Scan for the cell matching the given text and deliver its [X, Y] coordinate at center. 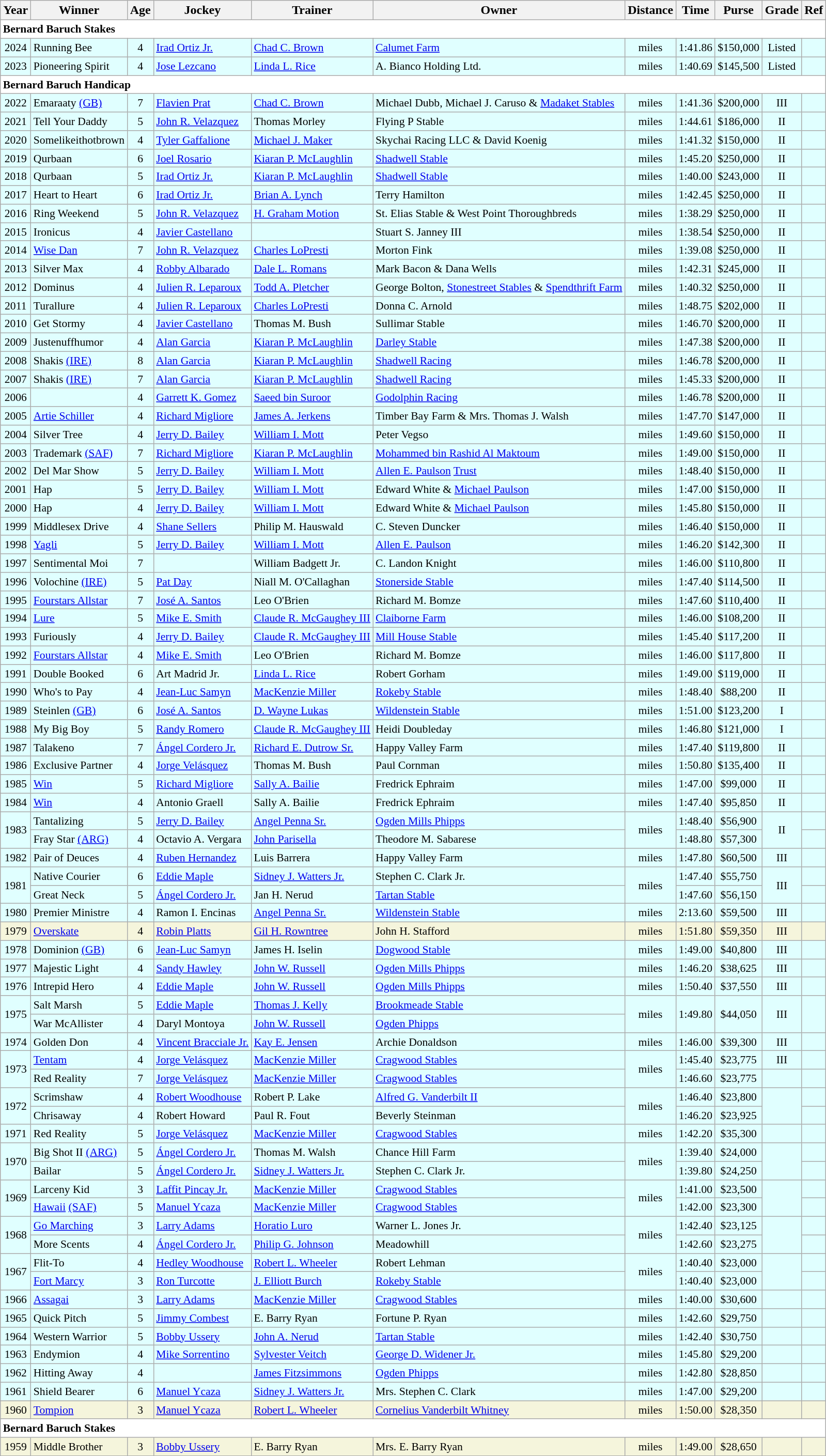
1:48.75 [695, 305]
1981 [15, 886]
Robert Howard [202, 1116]
Yagli [79, 545]
1988 [15, 729]
Assagai [79, 1299]
$147,000 [739, 416]
Alfred G. Vanderbilt II [499, 1097]
Ron Turcotte [202, 1281]
Time [695, 10]
1:41.36 [695, 103]
Robert Lehman [499, 1263]
1:45.20 [695, 158]
Sandy Hawley [202, 968]
A. Bianco Holding Ltd. [499, 66]
James A. Jerkens [312, 416]
Art Madrid Jr. [202, 674]
Fort Marcy [79, 1281]
Get Stormy [79, 324]
1:42.00 [695, 1207]
Bernard Baruch Handicap [413, 85]
Mill House Stable [499, 637]
James H. Iselin [312, 950]
$114,500 [739, 582]
1:39.80 [695, 1171]
Godolphin Racing [499, 397]
Flying P Stable [499, 121]
$23,275 [739, 1244]
1:44.61 [695, 121]
Tompion [79, 1410]
My Big Boy [79, 729]
1:41.00 [695, 1189]
$37,550 [739, 986]
$95,850 [739, 802]
Michael Dubb, Michael J. Caruso & Madaket Stables [499, 103]
2011 [15, 305]
Ironicus [79, 232]
Beverly Steinman [499, 1116]
H. Graham Motion [312, 213]
$59,350 [739, 931]
1:41.86 [695, 48]
Allen E. Paulson Trust [499, 471]
Pair of Deuces [79, 858]
Philip G. Johnson [312, 1244]
Tell Your Daddy [79, 121]
Endymion [79, 1355]
1995 [15, 600]
Thomas Morley [312, 121]
Dale L. Romans [312, 269]
Exclusive Partner [79, 766]
Scrimshaw [79, 1097]
1:51.00 [695, 710]
Winner [79, 10]
Kay E. Jensen [312, 1042]
1972 [15, 1106]
Tantalizing [79, 821]
Jockey [202, 10]
$121,000 [739, 729]
2021 [15, 121]
2004 [15, 435]
Double Booked [79, 674]
Warner L. Jones Jr. [499, 1226]
1967 [15, 1272]
1982 [15, 858]
Thomas M. Walsh [312, 1152]
$117,800 [739, 655]
1:49.60 [695, 435]
Brookmeade Stable [499, 1005]
$56,150 [739, 894]
Meadowhill [499, 1244]
1:46.60 [695, 1078]
1975 [15, 1014]
St. Elias Stable & West Point Thoroughbreds [499, 213]
$108,200 [739, 618]
Jan H. Nerud [312, 894]
1960 [15, 1410]
Calumet Farm [499, 48]
$30,750 [739, 1336]
$23,500 [739, 1189]
$119,800 [739, 747]
Stuart S. Janney III [499, 232]
1996 [15, 582]
Mrs. E. Barry Ryan [499, 1447]
1:47.38 [695, 342]
Bailar [79, 1171]
1971 [15, 1134]
Paul Cornman [499, 766]
$24,250 [739, 1171]
More Scents [79, 1244]
Shane Sellers [202, 526]
1990 [15, 692]
Year [15, 10]
J. Elliott Burch [312, 1281]
Dominion (GB) [79, 950]
Wise Dan [79, 250]
Pat Day [202, 582]
John H. Stafford [499, 931]
2020 [15, 140]
$28,350 [739, 1410]
Who's to Pay [79, 692]
Sentimental Moi [79, 563]
Robert P. Lake [312, 1097]
$39,300 [739, 1042]
$28,850 [739, 1373]
1989 [15, 710]
Western Warrior [79, 1336]
2003 [15, 453]
Niall M. O'Callaghan [312, 582]
Chance Hill Farm [499, 1152]
1959 [15, 1447]
1:47.70 [695, 416]
2008 [15, 361]
Joel Rosario [202, 158]
Mike Sorrentino [202, 1355]
Todd A. Pletcher [312, 287]
Native Courier [79, 876]
Intrepid Hero [79, 986]
2006 [15, 397]
Justenuffhumor [79, 342]
Darley Stable [499, 342]
Purse [739, 10]
Shield Bearer [79, 1391]
Hawaii (SAF) [79, 1207]
$135,400 [739, 766]
Distance [651, 10]
Somelikeithotbrown [79, 140]
$23,925 [739, 1116]
Talakeno [79, 747]
1974 [15, 1042]
$186,000 [739, 121]
Skychai Racing LLC & David Koenig [499, 140]
John Parisella [312, 839]
1:48.80 [695, 839]
Michael J. Maker [312, 140]
$24,000 [739, 1152]
Daryl Montoya [202, 1024]
$123,200 [739, 710]
1998 [15, 545]
Gil H. Rowntree [312, 931]
Owner [499, 10]
Trainer [312, 10]
Dogwood Stable [499, 950]
Overskate [79, 931]
Theodore M. Sabarese [499, 839]
$142,300 [739, 545]
Paul R. Fout [312, 1116]
Big Shot II (ARG) [79, 1152]
Horatio Luro [312, 1226]
1993 [15, 637]
Antonio Graell [202, 802]
C. Landon Knight [499, 563]
Sylvester Veitch [312, 1355]
Brian A. Lynch [312, 195]
Ring Weekend [79, 213]
Age [141, 10]
William Badgett Jr. [312, 563]
Emaraaty (GB) [79, 103]
8 [141, 361]
$56,900 [739, 821]
Donna C. Arnold [499, 305]
1:38.29 [695, 213]
1968 [15, 1235]
1:47.80 [695, 858]
D. Wayne Lukas [312, 710]
1:38.54 [695, 232]
Larceny Kid [79, 1189]
1:50.00 [695, 1410]
$145,500 [739, 66]
Silver Max [79, 269]
Laffit Pincay Jr. [202, 1189]
1979 [15, 931]
$60,500 [739, 858]
1:51.80 [695, 931]
1965 [15, 1318]
$23,125 [739, 1226]
Philip M. Hauswald [312, 526]
Mohammed bin Rashid Al Maktoum [499, 453]
Premier Ministre [79, 913]
1997 [15, 563]
$28,650 [739, 1447]
Tyler Gaffalione [202, 140]
1:39.08 [695, 250]
Flavien Prat [202, 103]
1:40.69 [695, 66]
$57,300 [739, 839]
Turallure [79, 305]
1:39.40 [695, 1152]
Luis Barrera [312, 858]
2024 [15, 48]
$99,000 [739, 784]
2:13.60 [695, 913]
Del Mar Show [79, 471]
1962 [15, 1373]
$88,200 [739, 692]
Thomas J. Kelly [312, 1005]
$23,300 [739, 1207]
2010 [15, 324]
Dominus [79, 287]
Pioneering Spirit [79, 66]
2016 [15, 213]
1:42.45 [695, 195]
2023 [15, 66]
1:40.32 [695, 287]
1961 [15, 1391]
Jimmy Combest [202, 1318]
Fray Star (ARG) [79, 839]
Salt Marsh [79, 1005]
$29,750 [739, 1318]
Grade [782, 10]
1994 [15, 618]
Ref [814, 10]
$117,200 [739, 637]
Robby Albarado [202, 269]
Middle Brother [79, 1447]
Volochine (IRE) [79, 582]
2009 [15, 342]
Vincent Bracciale Jr. [202, 1042]
$38,625 [739, 968]
Go Marching [79, 1226]
$202,000 [739, 305]
2022 [15, 103]
1966 [15, 1299]
2013 [15, 269]
2002 [15, 471]
Claiborne Farm [499, 618]
Heart to Heart [79, 195]
Peter Vegso [499, 435]
Artie Schiller [79, 416]
2000 [15, 508]
1:45.33 [695, 379]
1:42.20 [695, 1134]
1986 [15, 766]
1980 [15, 913]
1:50.40 [695, 986]
2014 [15, 250]
1987 [15, 747]
John A. Nerud [312, 1336]
Robert Woodhouse [202, 1097]
Majestic Light [79, 968]
1970 [15, 1161]
Fortune P. Ryan [499, 1318]
Silver Tree [79, 435]
Chrisaway [79, 1116]
Mrs. Stephen C. Clark [499, 1391]
1:42.80 [695, 1373]
1983 [15, 830]
1992 [15, 655]
Robin Platts [202, 931]
Lure [79, 618]
1:49.80 [695, 1014]
1969 [15, 1198]
Heidi Doubleday [499, 729]
$35,300 [739, 1134]
2019 [15, 158]
1985 [15, 784]
Timber Bay Farm & Mrs. Thomas J. Walsh [499, 416]
Hitting Away [79, 1373]
Saeed bin Suroor [312, 397]
$243,000 [739, 177]
2015 [15, 232]
1984 [15, 802]
$23,800 [739, 1097]
$44,050 [739, 1014]
1991 [15, 674]
Steinlen (GB) [79, 710]
Terry Hamilton [499, 195]
$40,800 [739, 950]
1:42.31 [695, 269]
Ramon I. Encinas [202, 913]
Quick Pitch [79, 1318]
Hedley Woodhouse [202, 1263]
Furiously [79, 637]
Great Neck [79, 894]
James Fitzsimmons [312, 1373]
1:46.70 [695, 324]
Cornelius Vanderbilt Whitney [499, 1410]
1:41.32 [695, 140]
Morton Fink [499, 250]
War McAllister [79, 1024]
Tentam [79, 1060]
Mark Bacon & Dana Wells [499, 269]
Garrett K. Gomez [202, 397]
Archie Donaldson [499, 1042]
Jose Lezcano [202, 66]
$55,750 [739, 876]
2017 [15, 195]
Richard E. Dutrow Sr. [312, 747]
1978 [15, 950]
George D. Widener Jr. [499, 1355]
C. Steven Duncker [499, 526]
Running Bee [79, 48]
Sullimar Stable [499, 324]
Octavio A. Vergara [202, 839]
$245,000 [739, 269]
1977 [15, 968]
George Bolton, Stonestreet Stables & Spendthrift Farm [499, 287]
$30,600 [739, 1299]
Robert Gorham [499, 674]
1:50.80 [695, 766]
Trademark (SAF) [79, 453]
Randy Romero [202, 729]
$110,400 [739, 600]
2018 [15, 177]
2001 [15, 489]
1999 [15, 526]
Ruben Hernandez [202, 858]
Flit-To [79, 1263]
$119,000 [739, 674]
Golden Don [79, 1042]
$59,500 [739, 913]
Allen E. Paulson [499, 545]
1:46.80 [695, 729]
1973 [15, 1070]
2005 [15, 416]
2012 [15, 287]
1963 [15, 1355]
$110,800 [739, 563]
1964 [15, 1336]
2007 [15, 379]
1976 [15, 986]
Middlesex Drive [79, 526]
Stonerside Stable [499, 582]
